Capture the cell that displays the provided text and extract its [x, y] central coordinate. 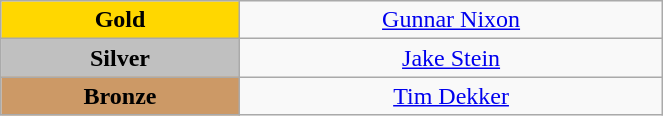
Bronze [120, 96]
Gold [120, 20]
Gunnar Nixon [451, 20]
Tim Dekker [451, 96]
Jake Stein [451, 58]
Silver [120, 58]
